Provide the (x, y) coordinate of the cell's center where the given text is located.  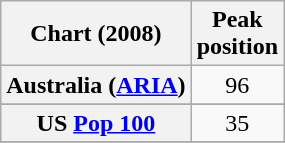
US Pop 100 (96, 123)
96 (237, 85)
Chart (2008) (96, 34)
35 (237, 123)
Peakposition (237, 34)
Australia (ARIA) (96, 85)
